Extract the (X, Y) coordinate from the center of the cell holding the provided text.  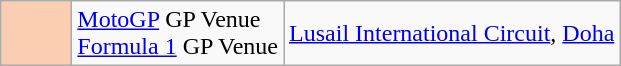
Lusail International Circuit, Doha (452, 34)
MotoGP GP VenueFormula 1 GP Venue (178, 34)
